From the cell containing the given text, extract its center point as (x, y) coordinate. 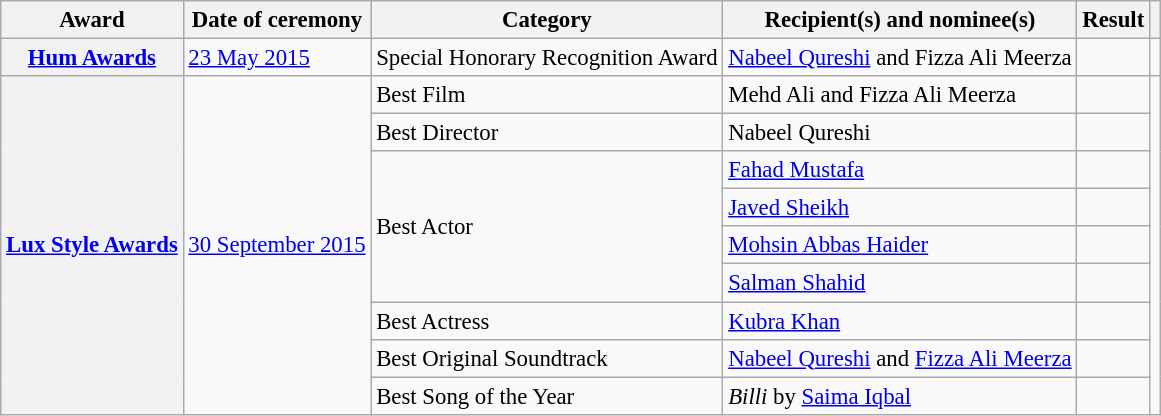
Billi by Saima Iqbal (900, 396)
Fahad Mustafa (900, 170)
Mehd Ali and Fizza Ali Meerza (900, 95)
Special Honorary Recognition Award (547, 58)
Salman Shahid (900, 283)
Best Song of the Year (547, 396)
Mohsin Abbas Haider (900, 245)
23 May 2015 (277, 58)
Best Actor (547, 226)
Lux Style Awards (92, 245)
Best Actress (547, 321)
Best Director (547, 133)
Award (92, 20)
Date of ceremony (277, 20)
Nabeel Qureshi (900, 133)
Best Original Soundtrack (547, 358)
Kubra Khan (900, 321)
Category (547, 20)
30 September 2015 (277, 245)
Hum Awards (92, 58)
Javed Sheikh (900, 208)
Result (1114, 20)
Recipient(s) and nominee(s) (900, 20)
Best Film (547, 95)
